Return [x, y] of the center of cell containing provided text 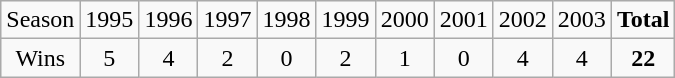
Total [643, 20]
1 [404, 58]
2003 [582, 20]
2002 [522, 20]
1999 [346, 20]
1996 [168, 20]
1997 [228, 20]
2001 [464, 20]
5 [110, 58]
2000 [404, 20]
22 [643, 58]
Season [40, 20]
Wins [40, 58]
1998 [286, 20]
1995 [110, 20]
